Find where the given text appears and provide that cell's center as (X, Y) coordinate. 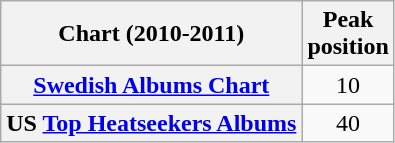
10 (348, 85)
US Top Heatseekers Albums (152, 123)
Peakposition (348, 34)
40 (348, 123)
Chart (2010-2011) (152, 34)
Swedish Albums Chart (152, 85)
